Locate the cell with the specified text and output its (X, Y) center coordinate. 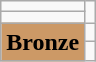
Bronze (43, 42)
